Extract the (X, Y) coordinate from the center of the cell holding the provided text.  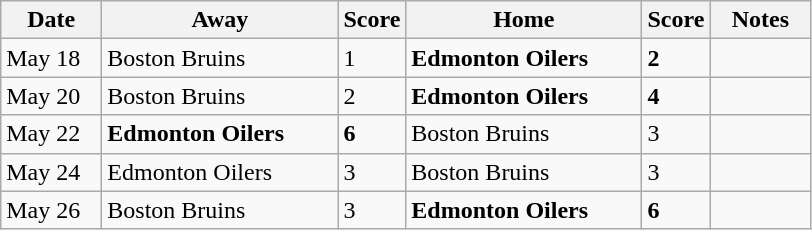
1 (372, 58)
May 26 (52, 210)
Notes (760, 20)
May 22 (52, 134)
Home (524, 20)
May 18 (52, 58)
Date (52, 20)
May 20 (52, 96)
4 (676, 96)
May 24 (52, 172)
Away (220, 20)
